Find where the given text appears and provide that cell's center as (X, Y) coordinate. 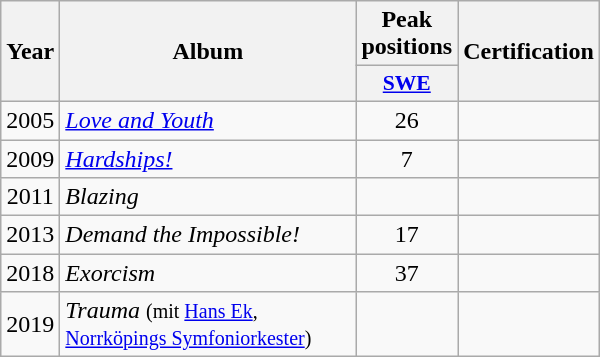
26 (407, 120)
Peak positions (407, 34)
2018 (30, 273)
2011 (30, 197)
Hardships! (208, 159)
SWE (407, 84)
Year (30, 52)
Certification (529, 52)
Love and Youth (208, 120)
Album (208, 52)
Blazing (208, 197)
2019 (30, 324)
2009 (30, 159)
2013 (30, 235)
Exorcism (208, 273)
2005 (30, 120)
Trauma (mit Hans Ek, Norrköpings Symfoniorkester) (208, 324)
7 (407, 159)
Demand the Impossible! (208, 235)
37 (407, 273)
17 (407, 235)
